Locate the cell with the specified text and output its [X, Y] center coordinate. 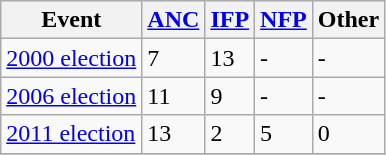
Other [348, 20]
7 [174, 58]
2006 election [72, 96]
2000 election [72, 58]
9 [230, 96]
NFP [284, 20]
IFP [230, 20]
2 [230, 134]
Event [72, 20]
0 [348, 134]
11 [174, 96]
5 [284, 134]
2011 election [72, 134]
ANC [174, 20]
